Return the (X, Y) coordinate for the center point of the cell that contains the specified text.  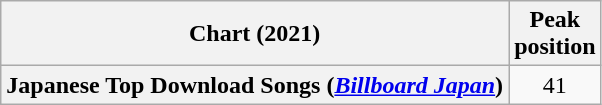
Japanese Top Download Songs (Billboard Japan) (255, 85)
Peakposition (555, 34)
41 (555, 85)
Chart (2021) (255, 34)
